Search for the cell housing the specified text and yield its (x, y) center coordinate. 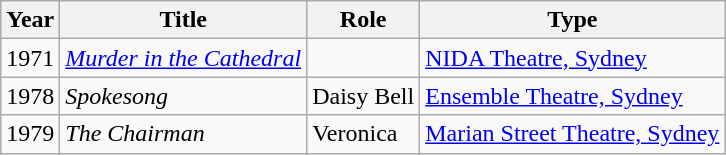
NIDA Theatre, Sydney (572, 58)
1971 (30, 58)
Veronica (364, 134)
Title (184, 20)
Marian Street Theatre, Sydney (572, 134)
Role (364, 20)
1978 (30, 96)
The Chairman (184, 134)
Type (572, 20)
Spokesong (184, 96)
Murder in the Cathedral (184, 58)
Daisy Bell (364, 96)
Year (30, 20)
1979 (30, 134)
Ensemble Theatre, Sydney (572, 96)
